Detect which cell encompasses the target text, then output its [X, Y] center coordinate. 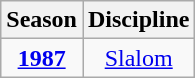
Season [42, 20]
Slalom [138, 58]
1987 [42, 58]
Discipline [138, 20]
